Extract the (x, y) coordinate from the center of the cell holding the provided text.  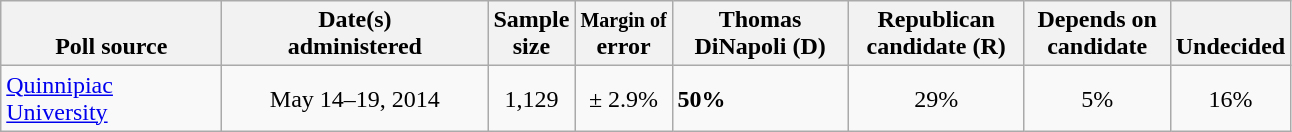
1,129 (532, 98)
16% (1230, 98)
Date(s)administered (355, 34)
Margin oferror (624, 34)
Samplesize (532, 34)
Quinnipiac University (112, 98)
Depends oncandidate (1097, 34)
Undecided (1230, 34)
29% (936, 98)
± 2.9% (624, 98)
May 14–19, 2014 (355, 98)
5% (1097, 98)
ThomasDiNapoli (D) (760, 34)
50% (760, 98)
Republicancandidate (R) (936, 34)
Poll source (112, 34)
